From the cell containing the given text, extract its center point as [X, Y] coordinate. 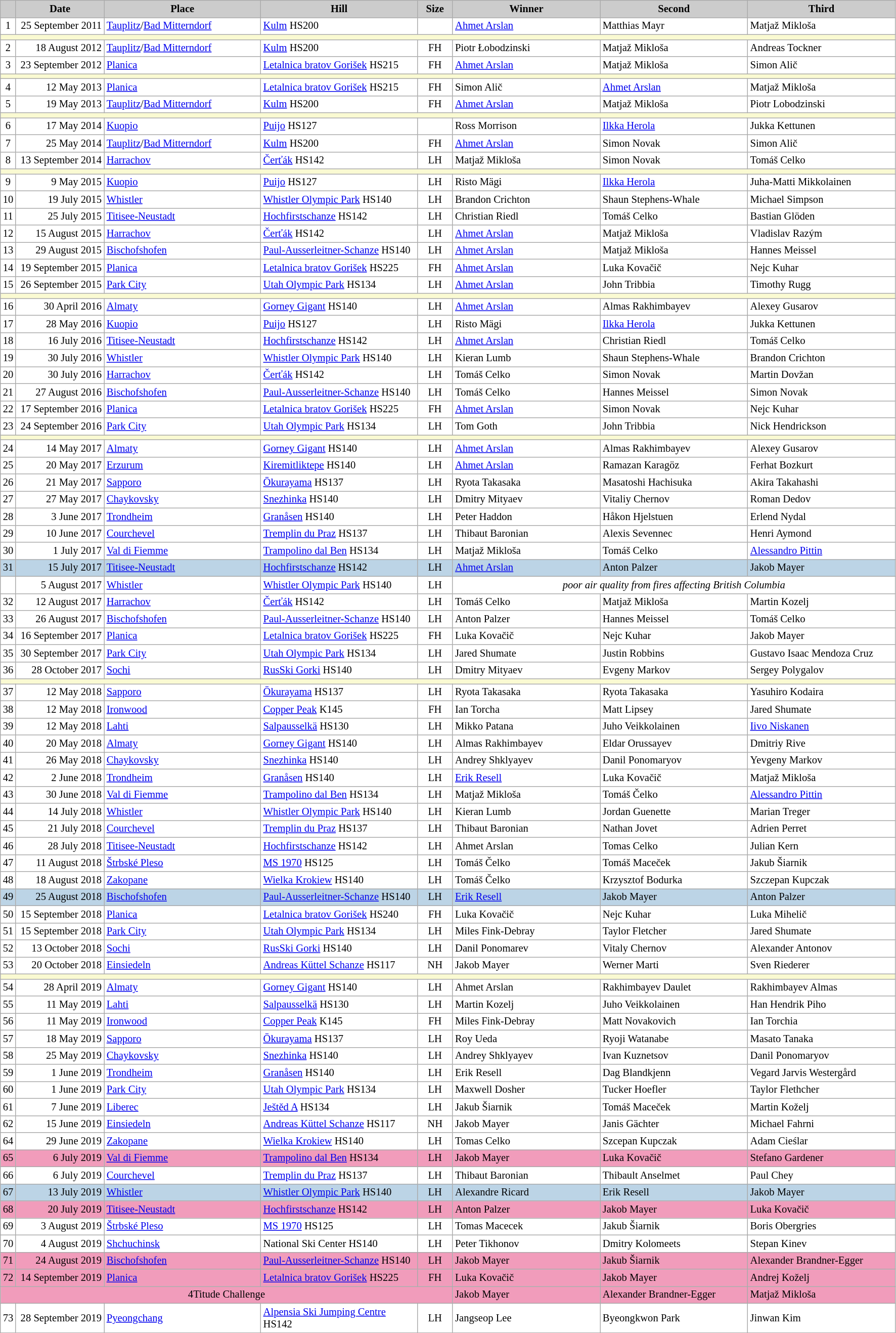
10 June 2017 [60, 534]
5 August 2017 [60, 585]
32 [8, 602]
23 September 2012 [60, 65]
Vladislav Razým [822, 233]
28 October 2017 [60, 670]
Andreas Tockner [822, 48]
25 August 2018 [60, 897]
29 [8, 534]
19 May 2013 [60, 104]
Boris Obergries [822, 1226]
Erzurum [183, 465]
22 [8, 409]
Janis Gächter [674, 1124]
13 October 2018 [60, 949]
34 [8, 636]
7 [8, 143]
Werner Marti [674, 965]
15 June 2019 [60, 1124]
56 [8, 1021]
3 [8, 65]
17 May 2014 [60, 126]
13 [8, 250]
1 [8, 26]
26 September 2015 [60, 285]
2 [8, 48]
Ferhat Bozkurt [822, 465]
20 [8, 375]
29 June 2019 [60, 1141]
21 [8, 392]
Ian Torchia [822, 1021]
12 August 2017 [60, 602]
9 May 2015 [60, 182]
Tucker Hoefler [674, 1090]
44 [8, 812]
19 [8, 358]
Jangseop Lee [526, 1318]
17 [8, 324]
Adrien Perret [822, 829]
Rakhimbayev Daulet [674, 987]
Pyeongchang [183, 1318]
Vitaly Chernov [674, 949]
13 September 2014 [60, 160]
Tomas Macecek [526, 1226]
20 October 2018 [60, 965]
Hill [339, 9]
11 August 2018 [60, 863]
28 [8, 517]
46 [8, 846]
67 [8, 1192]
20 May 2017 [60, 465]
26 [8, 482]
Martin Dovžan [822, 375]
24 September 2016 [60, 426]
Third [822, 9]
11 [8, 217]
18 August 2012 [60, 48]
Krzysztof Bodurka [674, 880]
58 [8, 1056]
70 [8, 1243]
Rakhimbayev Almas [822, 987]
3 June 2017 [60, 517]
Timothy Rugg [822, 285]
1 July 2017 [60, 551]
Second [674, 9]
Place [183, 9]
Stepan Kinev [822, 1243]
Piotr Lobodzinski [822, 104]
20 July 2019 [60, 1210]
51 [8, 931]
41 [8, 760]
20 May 2018 [60, 743]
Stefano Gardener [822, 1158]
53 [8, 965]
Byeongkwon Park [674, 1318]
Jinwan Kim [822, 1318]
12 [8, 233]
15 July 2017 [60, 568]
Iivo Niskanen [822, 726]
27 August 2016 [60, 392]
Marian Treger [822, 812]
19 September 2015 [60, 268]
Ještěd A HS134 [339, 1107]
49 [8, 897]
72 [8, 1277]
14 July 2018 [60, 812]
61 [8, 1107]
Nathan Jovet [674, 829]
4 [8, 87]
Piotr Łobodzinski [526, 48]
Adam Cieślar [822, 1141]
Gustavo Isaac Mendoza Cruz [822, 653]
Roy Ueda [526, 1039]
31 [8, 568]
17 September 2016 [60, 409]
Peter Tikhonov [526, 1243]
Sergey Polygalov [822, 670]
38 [8, 709]
Roman Dedov [822, 499]
55 [8, 1004]
62 [8, 1124]
28 April 2019 [60, 987]
Matthias Mayr [674, 26]
19 July 2015 [60, 199]
14 September 2019 [60, 1277]
Julian Kern [822, 846]
30 September 2017 [60, 653]
Alexander Antonov [822, 949]
9 [8, 182]
Liberec [183, 1107]
Shchuchinsk [183, 1243]
Akira Takahashi [822, 482]
Matt Lipsey [674, 709]
52 [8, 949]
12 May 2013 [60, 87]
47 [8, 863]
Han Hendrik Piho [822, 1004]
60 [8, 1090]
73 [8, 1318]
28 September 2019 [60, 1318]
24 [8, 448]
50 [8, 914]
Yevgeny Markov [822, 760]
Taylor Flethcher [822, 1090]
48 [8, 880]
Ian Torcha [526, 709]
39 [8, 726]
Andrej Koželj [822, 1277]
14 May 2017 [60, 448]
Michael Fahrni [822, 1124]
40 [8, 743]
30 April 2016 [60, 307]
33 [8, 619]
64 [8, 1141]
21 July 2018 [60, 829]
Masatoshi Hachisuka [674, 482]
65 [8, 1158]
42 [8, 778]
Erlend Nydal [822, 517]
Alpensia Ski Jumping Centre HS142 [339, 1318]
Ivan Kuznetsov [674, 1056]
59 [8, 1073]
Date [60, 9]
Peter Haddon [526, 517]
Thibault Anselmet [674, 1175]
27 May 2017 [60, 499]
30 June 2018 [60, 795]
Justin Robbins [674, 653]
Dmitry Kolomeets [674, 1243]
66 [8, 1175]
68 [8, 1210]
Alexandre Ricard [526, 1192]
28 May 2016 [60, 324]
28 July 2018 [60, 846]
Juha-Matti Mikkolainen [822, 182]
Vegard Jarvis Westergård [822, 1073]
71 [8, 1261]
69 [8, 1226]
Ross Morrison [526, 126]
25 July 2015 [60, 217]
27 [8, 499]
13 July 2019 [60, 1192]
Alexis Sevennec [674, 534]
Szczepan Kupczak [822, 880]
Winner [526, 9]
45 [8, 829]
4 August 2019 [60, 1243]
2 June 2018 [60, 778]
26 May 2018 [60, 760]
Maxwell Dosher [526, 1090]
24 August 2019 [60, 1261]
25 May 2014 [60, 143]
15 August 2015 [60, 233]
3 August 2019 [60, 1226]
Kiremitliktepe HS140 [339, 465]
21 May 2017 [60, 482]
Nick Hendrickson [822, 426]
Eldar Orussayev [674, 743]
Jordan Guenette [674, 812]
Ramazan Karagöz [674, 465]
37 [8, 692]
23 [8, 426]
Masato Tanaka [822, 1039]
Luka Mihelič [822, 914]
Evgeny Markov [674, 670]
Håkon Hjelstuen [674, 517]
Danil Ponomarev [526, 949]
16 July 2016 [60, 341]
57 [8, 1039]
16 [8, 307]
Yasuhiro Kodaira [822, 692]
35 [8, 653]
25 September 2011 [60, 26]
18 May 2019 [60, 1039]
15 [8, 285]
4Titude Challenge [227, 1295]
Tom Goth [526, 426]
Szcepan Kupczak [674, 1141]
Bastian Glöden [822, 217]
30 [8, 551]
14 [8, 268]
25 May 2019 [60, 1056]
Dmitriy Rive [822, 743]
36 [8, 670]
Size [435, 9]
6 [8, 126]
18 [8, 341]
Paul Chey [822, 1175]
18 August 2018 [60, 880]
Letalnica bratov Gorišek HS240 [339, 914]
poor air quality from fires affecting British Columbia [674, 585]
7 June 2019 [60, 1107]
Mikko Patana [526, 726]
Vitaliy Chernov [674, 499]
Ryoji Watanabe [674, 1039]
National Ski Center HS140 [339, 1243]
54 [8, 987]
Matt Novakovich [674, 1021]
8 [8, 160]
26 August 2017 [60, 619]
16 September 2017 [60, 636]
43 [8, 795]
Taylor Fletcher [674, 931]
29 August 2015 [60, 250]
Michael Simpson [822, 199]
5 [8, 104]
Martin Koželj [822, 1107]
Sven Riederer [822, 965]
25 [8, 465]
Henri Aymond [822, 534]
10 [8, 199]
Dag Blandkjenn [674, 1073]
